Locate the cell with the specified text and output its [x, y] center coordinate. 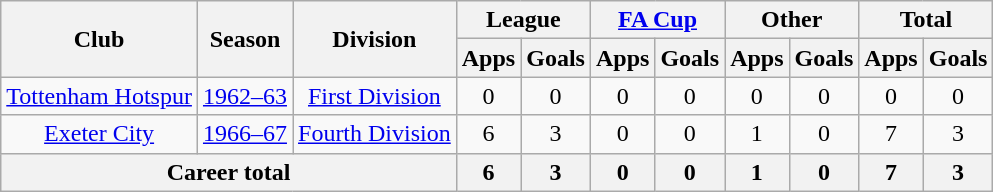
1966–67 [244, 134]
Exeter City [100, 134]
Career total [229, 172]
Club [100, 39]
Other [792, 20]
Total [926, 20]
League [523, 20]
Tottenham Hotspur [100, 96]
Fourth Division [374, 134]
Division [374, 39]
Season [244, 39]
FA Cup [657, 20]
First Division [374, 96]
1962–63 [244, 96]
